Capture the cell that displays the provided text and extract its (x, y) central coordinate. 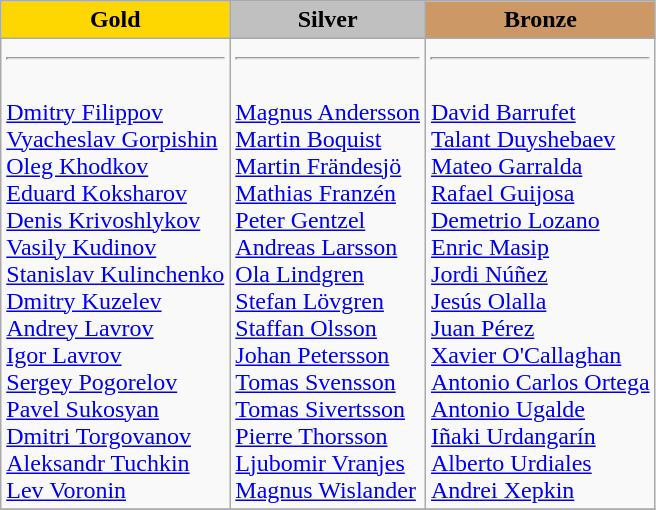
Gold (116, 20)
Bronze (541, 20)
Silver (328, 20)
